Find where the given text appears and provide that cell's center as (x, y) coordinate. 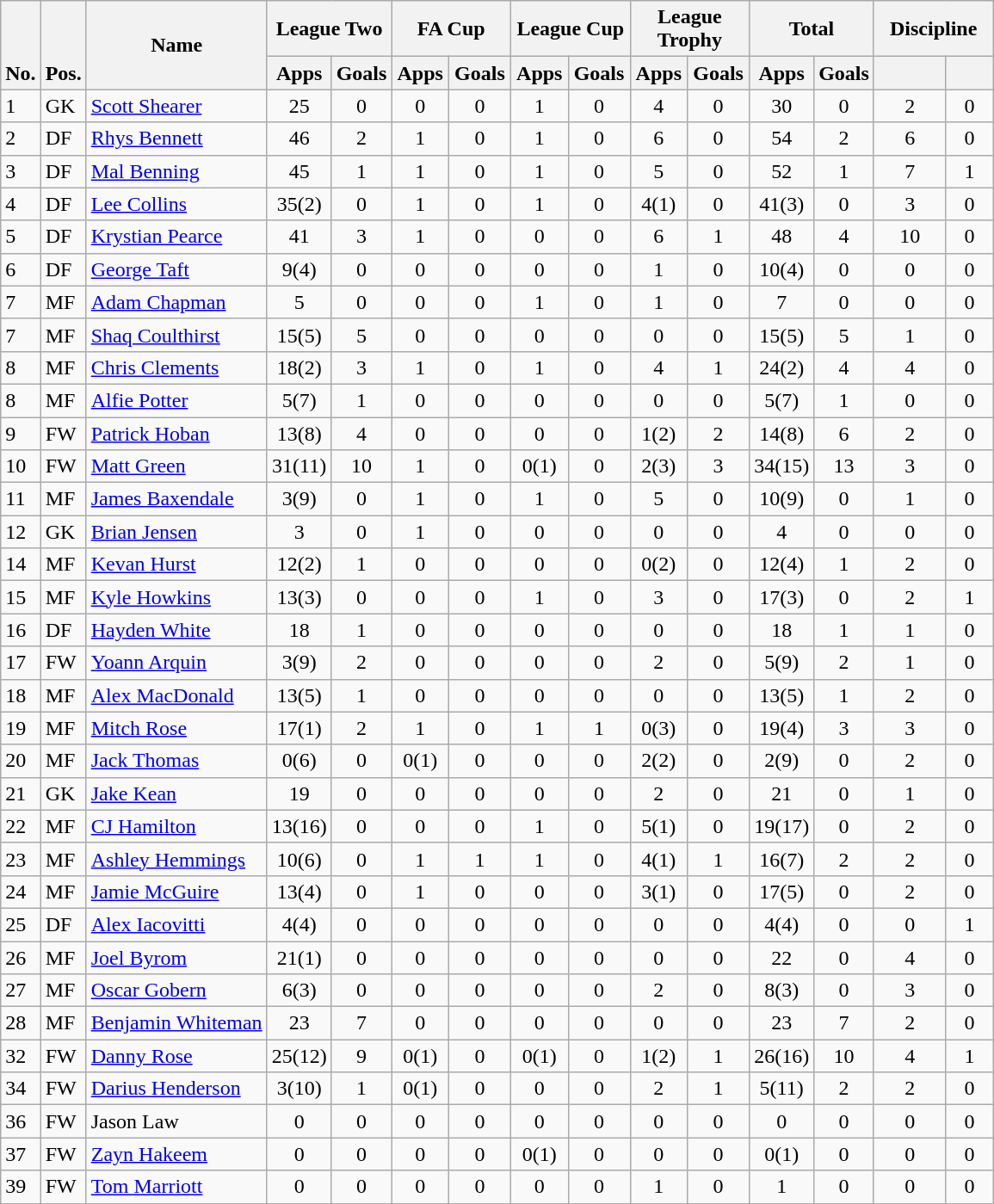
Benjamin Whiteman (176, 1023)
Zayn Hakeem (176, 1154)
11 (21, 499)
36 (21, 1121)
Alfie Potter (176, 400)
Name (176, 45)
28 (21, 1023)
20 (21, 761)
17 (21, 663)
37 (21, 1154)
6(3) (299, 991)
CJ Hamilton (176, 826)
41(3) (781, 204)
8(3) (781, 991)
Oscar Gobern (176, 991)
24 (21, 892)
Lee Collins (176, 204)
13(8) (299, 433)
League Trophy (690, 29)
3(10) (299, 1089)
FA Cup (451, 29)
Alex Iacovitti (176, 924)
32 (21, 1056)
Shaq Coulthirst (176, 335)
Joel Byrom (176, 958)
5(1) (659, 826)
12(4) (781, 565)
10(9) (781, 499)
No. (21, 45)
Chris Clements (176, 367)
Yoann Arquin (176, 663)
14 (21, 565)
12(2) (299, 565)
52 (781, 171)
Adam Chapman (176, 302)
31(11) (299, 466)
14(8) (781, 433)
Mitch Rose (176, 728)
Brian Jensen (176, 532)
18(2) (299, 367)
35(2) (299, 204)
17(5) (781, 892)
Patrick Hoban (176, 433)
2(9) (781, 761)
Ashley Hemmings (176, 859)
10(6) (299, 859)
League Cup (570, 29)
Jason Law (176, 1121)
9(4) (299, 269)
13(16) (299, 826)
Kyle Howkins (176, 597)
Darius Henderson (176, 1089)
16 (21, 630)
Danny Rose (176, 1056)
2(2) (659, 761)
Tom Marriott (176, 1187)
0(2) (659, 565)
Kevan Hurst (176, 565)
41 (299, 237)
0(3) (659, 728)
19(17) (781, 826)
39 (21, 1187)
3(1) (659, 892)
Jamie McGuire (176, 892)
30 (781, 106)
13(4) (299, 892)
Discipline (933, 29)
Alex MacDonald (176, 695)
26 (21, 958)
13(3) (299, 597)
Scott Shearer (176, 106)
54 (781, 139)
George Taft (176, 269)
2(3) (659, 466)
13 (844, 466)
Hayden White (176, 630)
16(7) (781, 859)
0(6) (299, 761)
46 (299, 139)
27 (21, 991)
34(15) (781, 466)
17(3) (781, 597)
25(12) (299, 1056)
Jack Thomas (176, 761)
34 (21, 1089)
Mal Benning (176, 171)
15 (21, 597)
26(16) (781, 1056)
10(4) (781, 269)
Rhys Bennett (176, 139)
Total (812, 29)
5(11) (781, 1089)
19(4) (781, 728)
45 (299, 171)
League Two (329, 29)
12 (21, 532)
James Baxendale (176, 499)
5(9) (781, 663)
Pos. (64, 45)
24(2) (781, 367)
17(1) (299, 728)
48 (781, 237)
Matt Green (176, 466)
Krystian Pearce (176, 237)
21(1) (299, 958)
Jake Kean (176, 793)
